For the text-containing cell, return its midpoint in (X, Y) coordinate format. 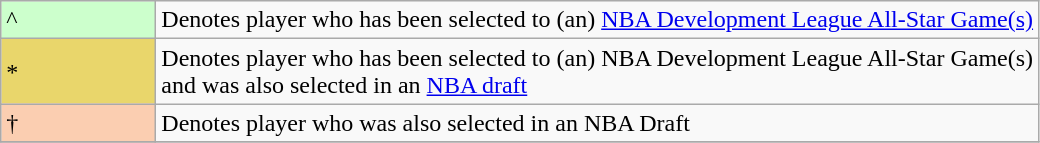
* (78, 72)
^ (78, 20)
Denotes player who was also selected in an NBA Draft (598, 123)
Denotes player who has been selected to (an) NBA Development League All-Star Game(s) and was also selected in an NBA draft (598, 72)
† (78, 123)
Denotes player who has been selected to (an) NBA Development League All-Star Game(s) (598, 20)
